Capture the cell that displays the provided text and extract its (x, y) central coordinate. 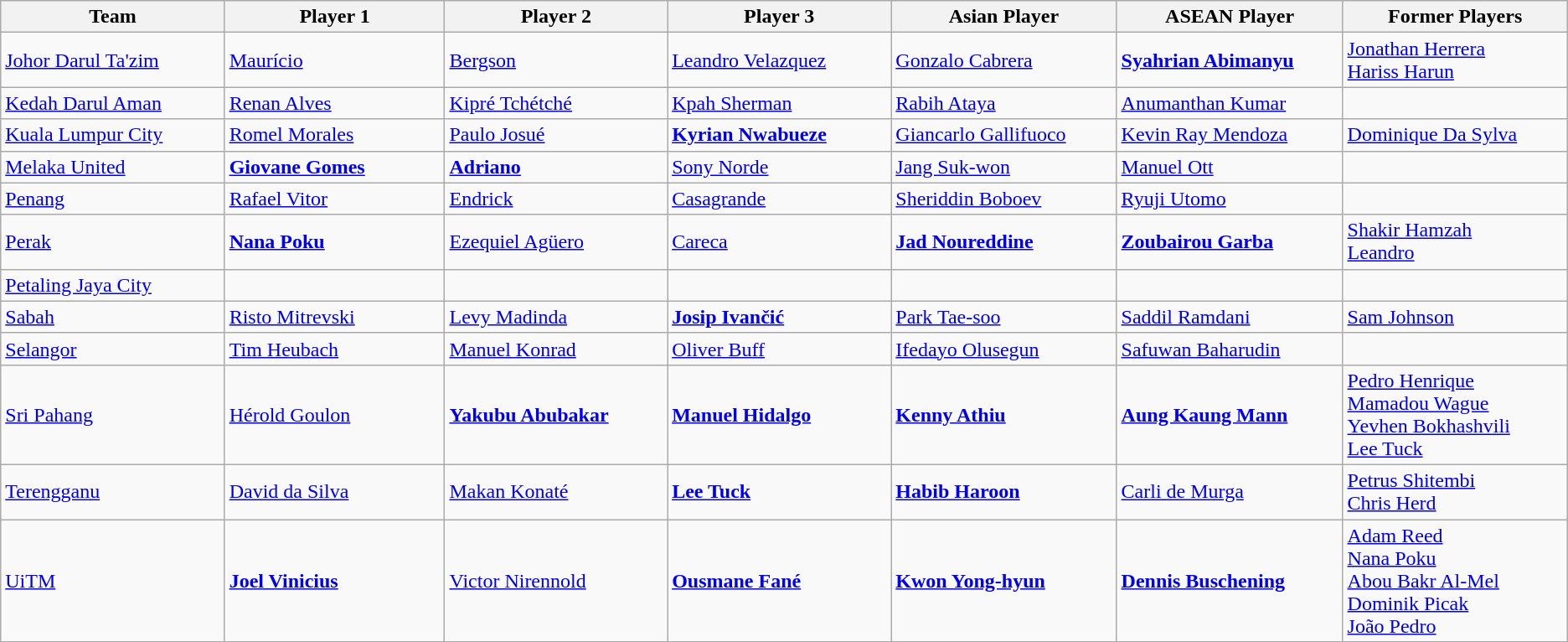
Anumanthan Kumar (1230, 103)
Ezequiel Agüero (556, 241)
Hérold Goulon (335, 414)
Sony Norde (779, 167)
Victor Nirennold (556, 581)
Adam Reed Nana Poku Abou Bakr Al-Mel Dominik Picak João Pedro (1455, 581)
Terengganu (112, 491)
Jonathan Herrera Hariss Harun (1455, 60)
Kwon Yong-hyun (1003, 581)
Rafael Vitor (335, 199)
Safuwan Baharudin (1230, 349)
Player 1 (335, 17)
Kenny Athiu (1003, 414)
Petrus Shitembi Chris Herd (1455, 491)
Penang (112, 199)
Sheriddin Boboev (1003, 199)
Maurício (335, 60)
Kuala Lumpur City (112, 135)
Dominique Da Sylva (1455, 135)
Renan Alves (335, 103)
Jad Noureddine (1003, 241)
Oliver Buff (779, 349)
Giovane Gomes (335, 167)
Selangor (112, 349)
Melaka United (112, 167)
Giancarlo Gallifuoco (1003, 135)
Lee Tuck (779, 491)
Ifedayo Olusegun (1003, 349)
Kevin Ray Mendoza (1230, 135)
Pedro Henrique Mamadou Wague Yevhen Bokhashvili Lee Tuck (1455, 414)
Kipré Tchétché (556, 103)
Levy Madinda (556, 317)
Bergson (556, 60)
Rabih Ataya (1003, 103)
Jang Suk-won (1003, 167)
Paulo Josué (556, 135)
Careca (779, 241)
Makan Konaté (556, 491)
Former Players (1455, 17)
Risto Mitrevski (335, 317)
Habib Haroon (1003, 491)
Manuel Ott (1230, 167)
Johor Darul Ta'zim (112, 60)
Casagrande (779, 199)
Adriano (556, 167)
Player 3 (779, 17)
Kyrian Nwabueze (779, 135)
Park Tae-soo (1003, 317)
ASEAN Player (1230, 17)
Sri Pahang (112, 414)
Endrick (556, 199)
Kedah Darul Aman (112, 103)
Carli de Murga (1230, 491)
Team (112, 17)
Manuel Hidalgo (779, 414)
Leandro Velazquez (779, 60)
Tim Heubach (335, 349)
Player 2 (556, 17)
Josip Ivančić (779, 317)
Aung Kaung Mann (1230, 414)
Petaling Jaya City (112, 285)
Syahrian Abimanyu (1230, 60)
Asian Player (1003, 17)
Manuel Konrad (556, 349)
Dennis Buschening (1230, 581)
Kpah Sherman (779, 103)
Nana Poku (335, 241)
Yakubu Abubakar (556, 414)
Ryuji Utomo (1230, 199)
Romel Morales (335, 135)
UiTM (112, 581)
Perak (112, 241)
Joel Vinicius (335, 581)
Gonzalo Cabrera (1003, 60)
David da Silva (335, 491)
Sabah (112, 317)
Shakir Hamzah Leandro (1455, 241)
Saddil Ramdani (1230, 317)
Ousmane Fané (779, 581)
Zoubairou Garba (1230, 241)
Sam Johnson (1455, 317)
